Identify which cell holds the provided text, then report its (x, y) central coordinate. 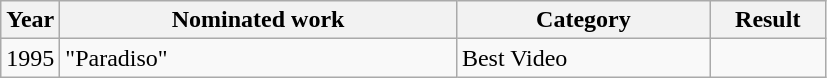
"Paradiso" (258, 58)
Result (768, 20)
Category (583, 20)
Best Video (583, 58)
Nominated work (258, 20)
1995 (30, 58)
Year (30, 20)
